Locate the cell with the specified text and output its [x, y] center coordinate. 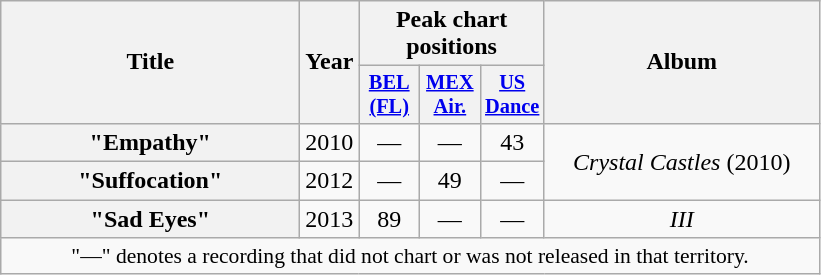
Title [150, 62]
2010 [330, 142]
Peak chart positions [452, 34]
"Sad Eyes" [150, 219]
2012 [330, 181]
USDance [512, 95]
BEL(FL) [390, 95]
Year [330, 62]
43 [512, 142]
89 [390, 219]
MEX Air. [450, 95]
"Empathy" [150, 142]
"Suffocation" [150, 181]
49 [450, 181]
"—" denotes a recording that did not chart or was not released in that territory. [410, 256]
2013 [330, 219]
Crystal Castles (2010) [682, 161]
III [682, 219]
Album [682, 62]
